Scan for the cell matching the given text and deliver its (X, Y) coordinate at center. 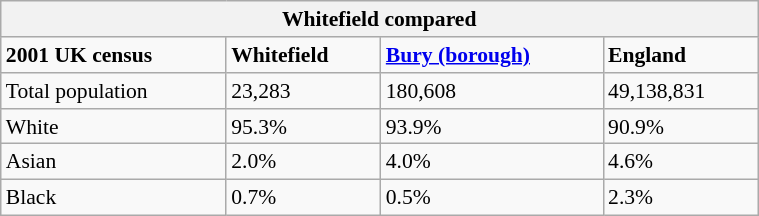
2.0% (304, 162)
England (680, 55)
2.3% (680, 197)
93.9% (492, 126)
Bury (borough) (492, 55)
4.0% (492, 162)
Whitefield (304, 55)
49,138,831 (680, 91)
180,608 (492, 91)
90.9% (680, 126)
95.3% (304, 126)
Total population (114, 91)
White (114, 126)
Black (114, 197)
0.7% (304, 197)
2001 UK census (114, 55)
23,283 (304, 91)
4.6% (680, 162)
0.5% (492, 197)
Asian (114, 162)
Whitefield compared (380, 19)
